Provide the (X, Y) coordinate of the cell's center where the given text is located.  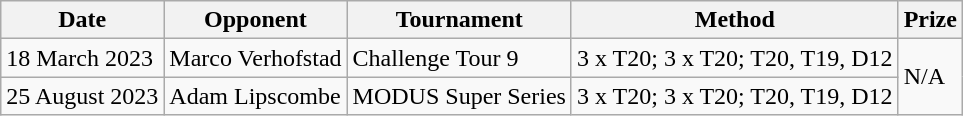
25 August 2023 (82, 96)
Marco Verhofstad (256, 58)
MODUS Super Series (459, 96)
18 March 2023 (82, 58)
Date (82, 20)
Prize (930, 20)
Opponent (256, 20)
Method (734, 20)
Challenge Tour 9 (459, 58)
N/A (930, 77)
Adam Lipscombe (256, 96)
Tournament (459, 20)
